Scan for the cell matching the given text and deliver its [x, y] coordinate at center. 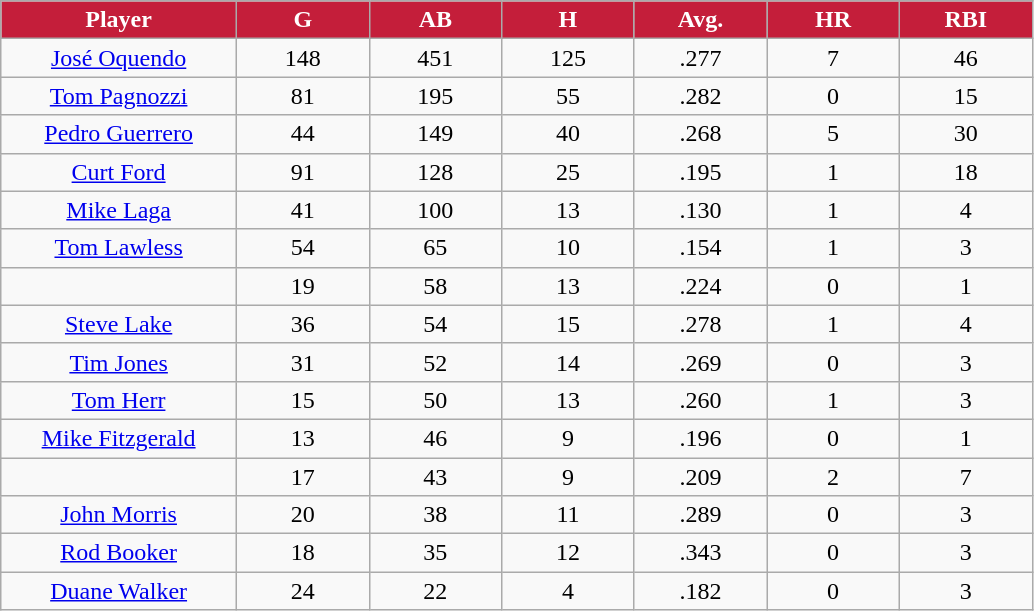
.224 [700, 286]
40 [568, 134]
36 [302, 324]
58 [436, 286]
451 [436, 58]
John Morris [119, 515]
38 [436, 515]
Curt Ford [119, 172]
.277 [700, 58]
.343 [700, 553]
Avg. [700, 20]
G [302, 20]
Tom Pagnozzi [119, 96]
HR [834, 20]
.260 [700, 400]
Duane Walker [119, 591]
91 [302, 172]
44 [302, 134]
Player [119, 20]
H [568, 20]
.269 [700, 362]
Mike Fitzgerald [119, 438]
12 [568, 553]
AB [436, 20]
125 [568, 58]
Mike Laga [119, 210]
81 [302, 96]
31 [302, 362]
25 [568, 172]
14 [568, 362]
41 [302, 210]
65 [436, 248]
José Oquendo [119, 58]
5 [834, 134]
2 [834, 477]
.289 [700, 515]
Tom Lawless [119, 248]
128 [436, 172]
22 [436, 591]
148 [302, 58]
.154 [700, 248]
.209 [700, 477]
100 [436, 210]
Rod Booker [119, 553]
50 [436, 400]
20 [302, 515]
Pedro Guerrero [119, 134]
.268 [700, 134]
.182 [700, 591]
RBI [966, 20]
Tom Herr [119, 400]
19 [302, 286]
43 [436, 477]
24 [302, 591]
.130 [700, 210]
195 [436, 96]
11 [568, 515]
.278 [700, 324]
Tim Jones [119, 362]
Steve Lake [119, 324]
.196 [700, 438]
55 [568, 96]
52 [436, 362]
149 [436, 134]
.282 [700, 96]
.195 [700, 172]
17 [302, 477]
30 [966, 134]
10 [568, 248]
35 [436, 553]
